From the cell containing the given text, extract its center point as (x, y) coordinate. 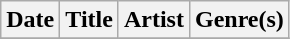
Title (90, 20)
Genre(s) (239, 20)
Artist (154, 20)
Date (30, 20)
